Capture the cell that displays the provided text and extract its (x, y) central coordinate. 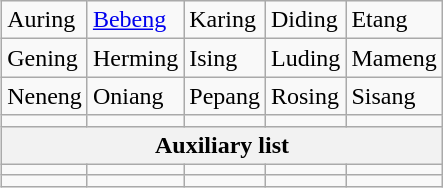
Diding (305, 20)
Pepang (225, 96)
Luding (305, 58)
Herming (135, 58)
Rosing (305, 96)
Auxiliary list (222, 145)
Ising (225, 58)
Sisang (394, 96)
Neneng (45, 96)
Karing (225, 20)
Gening (45, 58)
Mameng (394, 58)
Etang (394, 20)
Oniang (135, 96)
Bebeng (135, 20)
Auring (45, 20)
